Return [X, Y] of the center of cell containing provided text 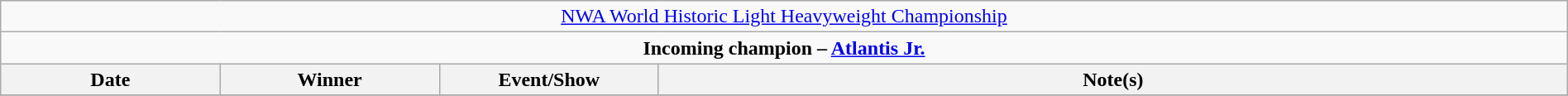
NWA World Historic Light Heavyweight Championship [784, 17]
Event/Show [549, 79]
Winner [329, 79]
Incoming champion – Atlantis Jr. [784, 48]
Date [111, 79]
Note(s) [1113, 79]
